Identify which cell holds the provided text, then report its [x, y] central coordinate. 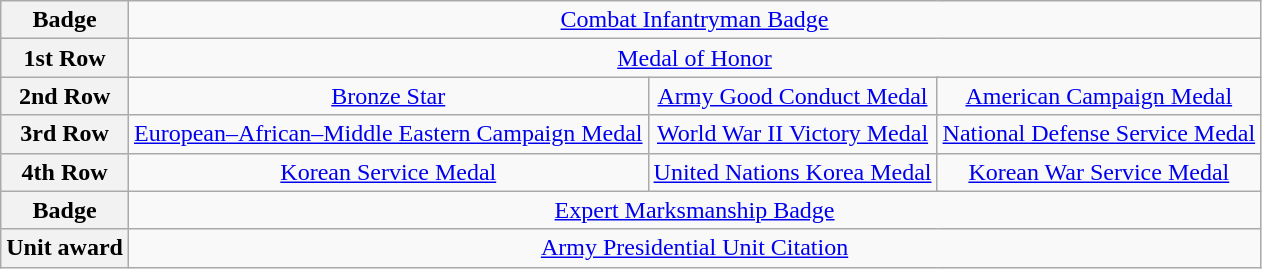
Army Presidential Unit Citation [694, 248]
1st Row [65, 58]
Combat Infantryman Badge [694, 20]
Korean War Service Medal [1099, 172]
World War II Victory Medal [792, 134]
Army Good Conduct Medal [792, 96]
Expert Marksmanship Badge [694, 210]
Medal of Honor [694, 58]
4th Row [65, 172]
2nd Row [65, 96]
National Defense Service Medal [1099, 134]
European–African–Middle Eastern Campaign Medal [388, 134]
United Nations Korea Medal [792, 172]
Korean Service Medal [388, 172]
Unit award [65, 248]
Bronze Star [388, 96]
3rd Row [65, 134]
American Campaign Medal [1099, 96]
